Provide the (X, Y) coordinate of the cell's center where the given text is located.  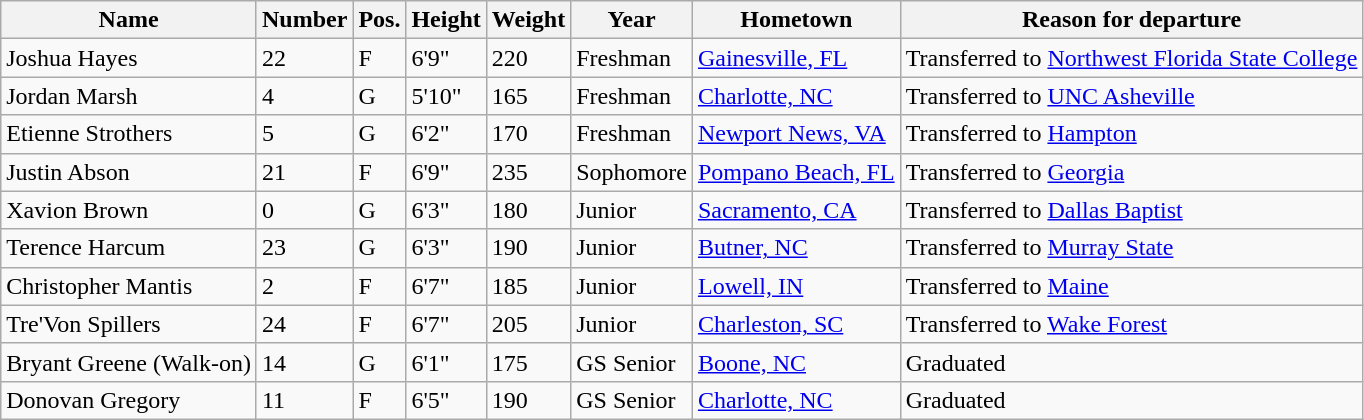
Height (446, 20)
Year (632, 20)
Tre'Von Spillers (129, 324)
Hometown (796, 20)
0 (304, 210)
6'5" (446, 400)
235 (528, 172)
Butner, NC (796, 248)
Transferred to Hampton (1132, 134)
Justin Abson (129, 172)
Jordan Marsh (129, 96)
Transferred to UNC Asheville (1132, 96)
Lowell, IN (796, 286)
220 (528, 58)
Charleston, SC (796, 324)
Donovan Gregory (129, 400)
Number (304, 20)
21 (304, 172)
Sophomore (632, 172)
Transferred to Georgia (1132, 172)
Weight (528, 20)
170 (528, 134)
Reason for departure (1132, 20)
185 (528, 286)
Boone, NC (796, 362)
24 (304, 324)
Transferred to Murray State (1132, 248)
Pos. (380, 20)
Transferred to Dallas Baptist (1132, 210)
175 (528, 362)
2 (304, 286)
Transferred to Northwest Florida State College (1132, 58)
Pompano Beach, FL (796, 172)
Xavion Brown (129, 210)
Etienne Strothers (129, 134)
22 (304, 58)
5'10" (446, 96)
4 (304, 96)
5 (304, 134)
23 (304, 248)
180 (528, 210)
Terence Harcum (129, 248)
11 (304, 400)
Christopher Mantis (129, 286)
Gainesville, FL (796, 58)
Transferred to Wake Forest (1132, 324)
Newport News, VA (796, 134)
165 (528, 96)
Sacramento, CA (796, 210)
205 (528, 324)
Transferred to Maine (1132, 286)
6'2" (446, 134)
6'1" (446, 362)
14 (304, 362)
Name (129, 20)
Joshua Hayes (129, 58)
Bryant Greene (Walk-on) (129, 362)
